Identify which cell holds the provided text, then report its [x, y] central coordinate. 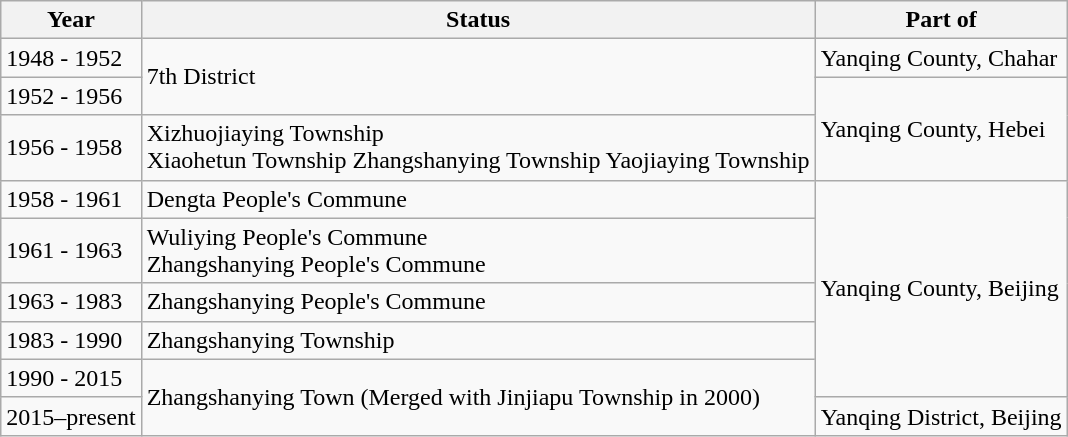
Yanqing County, Chahar [941, 58]
Year [71, 20]
Zhangshanying People's Commune [478, 302]
1948 - 1952 [71, 58]
Yanqing District, Beijing [941, 416]
Wuliying People's CommuneZhangshanying People's Commune [478, 250]
1963 - 1983 [71, 302]
Xizhuojiaying TownshipXiaohetun Township Zhangshanying Township Yaojiaying Township [478, 148]
Zhangshanying Township [478, 340]
Yanqing County, Beijing [941, 288]
1952 - 1956 [71, 96]
Zhangshanying Town (Merged with Jinjiapu Township in 2000) [478, 397]
1961 - 1963 [71, 250]
Yanqing County, Hebei [941, 128]
7th District [478, 77]
1983 - 1990 [71, 340]
1990 - 2015 [71, 378]
1958 - 1961 [71, 199]
Dengta People's Commune [478, 199]
1956 - 1958 [71, 148]
Part of [941, 20]
Status [478, 20]
2015–present [71, 416]
